Identify which cell holds the provided text, then report its [x, y] central coordinate. 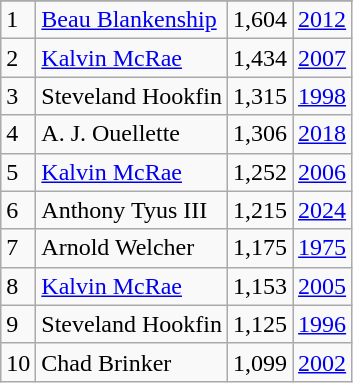
8 [18, 286]
1,315 [260, 96]
1,175 [260, 248]
Anthony Tyus III [132, 210]
10 [18, 362]
2005 [322, 286]
2024 [322, 210]
1,604 [260, 20]
7 [18, 248]
1,099 [260, 362]
A. J. Ouellette [132, 134]
Arnold Welcher [132, 248]
Chad Brinker [132, 362]
2006 [322, 172]
1,153 [260, 286]
3 [18, 96]
9 [18, 324]
1,434 [260, 58]
4 [18, 134]
Beau Blankenship [132, 20]
2012 [322, 20]
5 [18, 172]
1,125 [260, 324]
2018 [322, 134]
1 [18, 20]
1975 [322, 248]
1,215 [260, 210]
1998 [322, 96]
1,252 [260, 172]
2 [18, 58]
2007 [322, 58]
1996 [322, 324]
6 [18, 210]
2002 [322, 362]
1,306 [260, 134]
